Pinpoint the cell where the given text exists, returning its [x, y] midpoint coordinate. 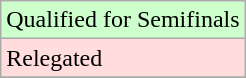
Relegated [123, 58]
Qualified for Semifinals [123, 20]
